Output the (X, Y) coordinate of the center of the cell containing the given text.  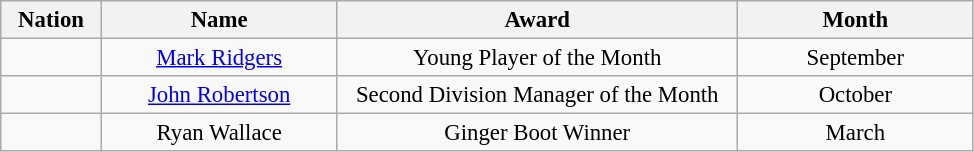
Ryan Wallace (219, 133)
March (856, 133)
Second Division Manager of the Month (538, 95)
Young Player of the Month (538, 58)
Mark Ridgers (219, 58)
September (856, 58)
Ginger Boot Winner (538, 133)
John Robertson (219, 95)
October (856, 95)
Month (856, 20)
Name (219, 20)
Nation (52, 20)
Award (538, 20)
